Extract the [X, Y] coordinate from the center of the cell holding the provided text.  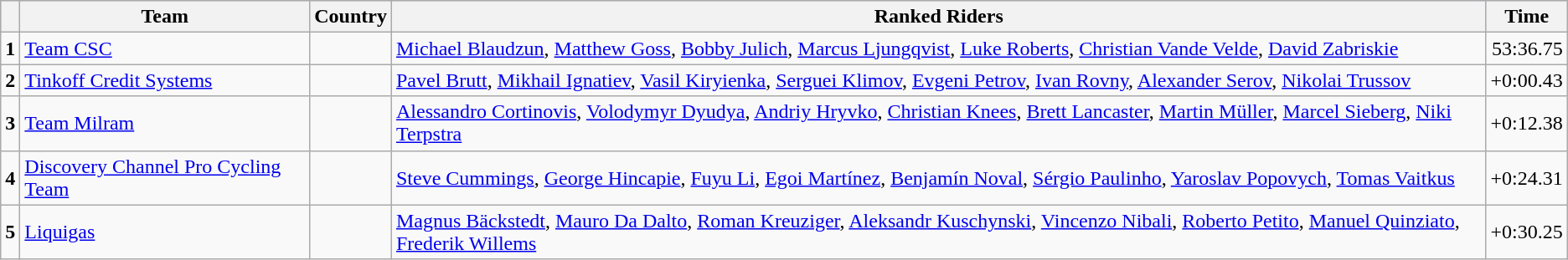
Team CSC [165, 48]
Team [165, 17]
Michael Blaudzun, Matthew Goss, Bobby Julich, Marcus Ljungqvist, Luke Roberts, Christian Vande Velde, David Zabriskie [938, 48]
5 [10, 232]
Magnus Bäckstedt, Mauro Da Dalto, Roman Kreuziger, Aleksandr Kuschynski, Vincenzo Nibali, Roberto Petito, Manuel Quinziato, Frederik Willems [938, 232]
Ranked Riders [938, 17]
+0:30.25 [1526, 232]
3 [10, 124]
Tinkoff Credit Systems [165, 80]
Pavel Brutt, Mikhail Ignatiev, Vasil Kiryienka, Serguei Klimov, Evgeni Petrov, Ivan Rovny, Alexander Serov, Nikolai Trussov [938, 80]
+0:12.38 [1526, 124]
+0:00.43 [1526, 80]
Steve Cummings, George Hincapie, Fuyu Li, Egoi Martínez, Benjamín Noval, Sérgio Paulinho, Yaroslav Popovych, Tomas Vaitkus [938, 177]
Discovery Channel Pro Cycling Team [165, 177]
Time [1526, 17]
1 [10, 48]
2 [10, 80]
53:36.75 [1526, 48]
Country [351, 17]
Team Milram [165, 124]
Liquigas [165, 232]
4 [10, 177]
+0:24.31 [1526, 177]
Alessandro Cortinovis, Volodymyr Dyudya, Andriy Hryvko, Christian Knees, Brett Lancaster, Martin Müller, Marcel Sieberg, Niki Terpstra [938, 124]
